Return (x, y) of the center of cell containing provided text 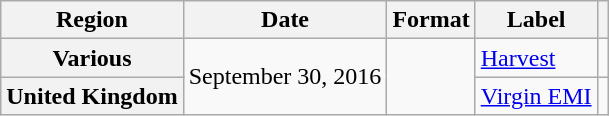
Region (92, 20)
Label (536, 20)
Format (431, 20)
Date (285, 20)
September 30, 2016 (285, 77)
Various (92, 58)
United Kingdom (92, 96)
Harvest (536, 58)
Virgin EMI (536, 96)
